Find where the given text appears and provide that cell's center as (X, Y) coordinate. 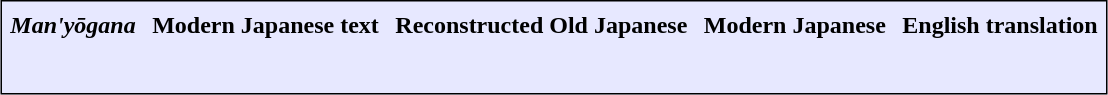
Man'yōgana (73, 25)
Modern Japanese text (266, 25)
Reconstructed Old Japanese (542, 25)
Modern Japanese (794, 25)
English translation (1000, 25)
